Capture the cell that displays the provided text and extract its [x, y] central coordinate. 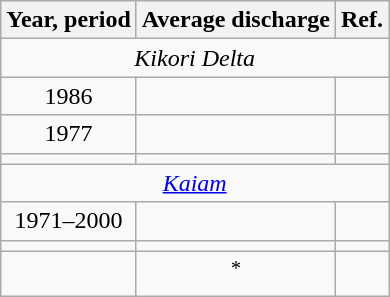
Year, period [69, 20]
1977 [69, 134]
Average discharge [236, 20]
Ref. [362, 20]
Kikori Delta [195, 58]
1971–2000 [69, 221]
Kaiam [195, 183]
* [236, 274]
1986 [69, 96]
